Scan for the cell matching the given text and deliver its [x, y] coordinate at center. 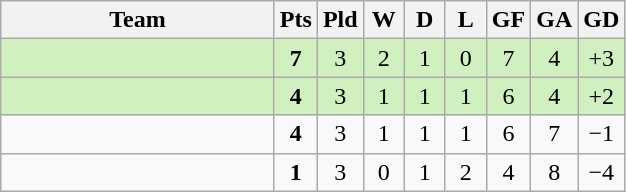
−4 [602, 172]
+3 [602, 58]
GA [554, 20]
Team [138, 20]
W [384, 20]
Pts [296, 20]
GD [602, 20]
−1 [602, 134]
GF [508, 20]
L [466, 20]
D [424, 20]
8 [554, 172]
Pld [340, 20]
+2 [602, 96]
